Determine the [X, Y] coordinate at the center of the cell enclosing the given text.  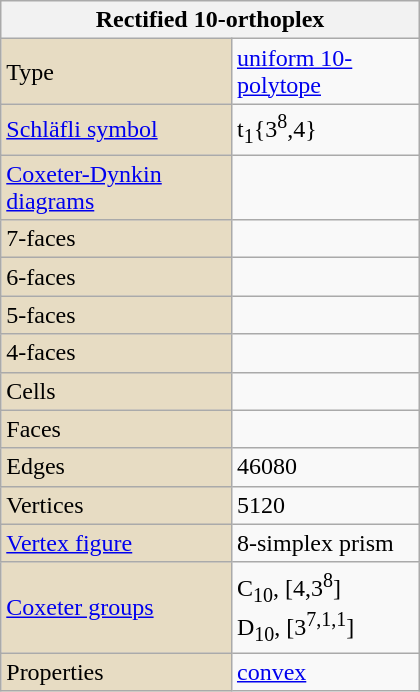
7-faces [116, 239]
Coxeter groups [116, 608]
Coxeter-Dynkin diagrams [116, 188]
6-faces [116, 277]
Vertices [116, 505]
5120 [325, 505]
t1{38,4} [325, 130]
uniform 10-polytope [325, 72]
Vertex figure [116, 543]
46080 [325, 467]
C10, [4,38]D10, [37,1,1] [325, 608]
Schläfli symbol [116, 130]
Properties [116, 672]
Rectified 10-orthoplex [210, 20]
convex [325, 672]
Faces [116, 429]
Edges [116, 467]
4-faces [116, 353]
Type [116, 72]
Cells [116, 391]
8-simplex prism [325, 543]
5-faces [116, 315]
